Search for the cell housing the specified text and yield its (x, y) center coordinate. 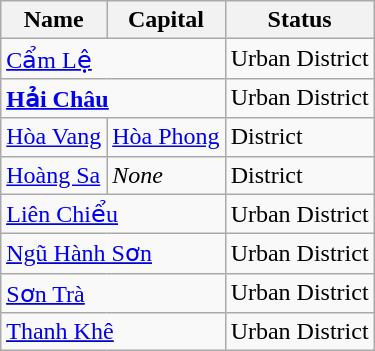
Sơn Trà (113, 293)
None (166, 175)
Hòa Vang (54, 137)
Thanh Khê (113, 332)
Liên Chiểu (113, 214)
Hải Châu (113, 98)
Name (54, 20)
Cẩm Lệ (113, 59)
Status (300, 20)
Capital (166, 20)
Hoàng Sa (54, 175)
Hòa Phong (166, 137)
Ngũ Hành Sơn (113, 254)
